Capture the cell that displays the provided text and extract its (X, Y) central coordinate. 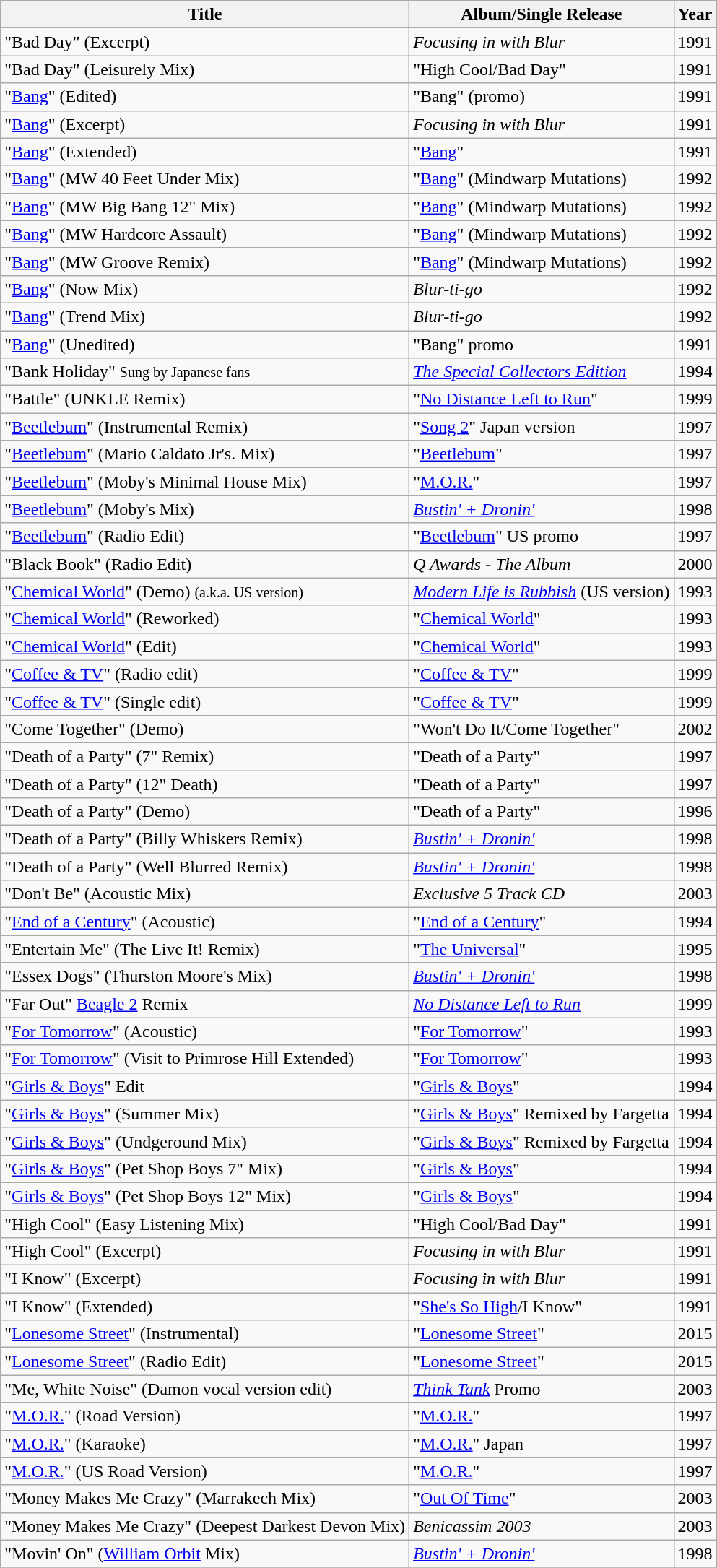
"Entertain Me" (The Live It! Remix) (205, 949)
"Chemical World" (Edit) (205, 646)
"Coffee & TV" (Radio edit) (205, 674)
"Bang" (MW 40 Feet Under Mix) (205, 179)
"End of a Century" (Acoustic) (205, 922)
"End of a Century" (542, 922)
"Bang" (MW Groove Remix) (205, 261)
"Battle" (UNKLE Remix) (205, 399)
"Money Makes Me Crazy" (Deepest Darkest Devon Mix) (205, 1526)
"Girls & Boys" (Summer Mix) (205, 1114)
"High Cool" (Easy Listening Mix) (205, 1224)
"Beetlebum" (Radio Edit) (205, 537)
"Lonesome Street" (Instrumental) (205, 1334)
"Lonesome Street" (Radio Edit) (205, 1361)
"For Tomorrow" (Acoustic) (205, 1031)
"Bang" (Excerpt) (205, 124)
"Girls & Boys" (Pet Shop Boys 12" Mix) (205, 1196)
"Death of a Party" (Well Blurred Remix) (205, 867)
"Beetlebum" US promo (542, 537)
Q Awards - The Album (542, 564)
"Me, White Noise" (Damon vocal version edit) (205, 1389)
"Bad Day" (Leisurely Mix) (205, 69)
1996 (695, 812)
Album/Single Release (542, 14)
"Black Book" (Radio Edit) (205, 564)
"Coffee & TV" (Single edit) (205, 701)
"Death of a Party" (7" Remix) (205, 756)
"The Universal" (542, 949)
"Song 2" Japan version (542, 427)
"Bang" (promo) (542, 97)
"Bad Day" (Excerpt) (205, 42)
"Bang" (542, 152)
"For Tomorrow" (Visit to Primrose Hill Extended) (205, 1059)
Exclusive 5 Track CD (542, 894)
"Beetlebum" (Moby's Mix) (205, 509)
"Come Together" (Demo) (205, 729)
"She's So High/I Know" (542, 1307)
"Death of a Party" (Demo) (205, 812)
"Money Makes Me Crazy" (Marrakech Mix) (205, 1499)
"Out Of Time" (542, 1499)
"Won't Do It/Come Together" (542, 729)
"Bang" (Extended) (205, 152)
Modern Life is Rubbish (US version) (542, 592)
2002 (695, 729)
"Death of a Party" (Billy Whiskers Remix) (205, 839)
1995 (695, 949)
"Beetlebum" (Instrumental Remix) (205, 427)
Year (695, 14)
"M.O.R." Japan (542, 1444)
"Death of a Party" (12" Death) (205, 784)
"Chemical World" (Reworked) (205, 619)
"M.O.R." (US Road Version) (205, 1471)
No Distance Left to Run (542, 1004)
"Bang" (MW Big Bang 12" Mix) (205, 207)
"Beetlebum" (Moby's Minimal House Mix) (205, 482)
"Far Out" Beagle 2 Remix (205, 1004)
"Girls & Boys" Edit (205, 1086)
"Bang" (Unedited) (205, 345)
"Bank Holiday" Sung by Japanese fans (205, 372)
"Bang" (Edited) (205, 97)
"Bang" (Now Mix) (205, 289)
"Girls & Boys" (Pet Shop Boys 7" Mix) (205, 1169)
"Bang" (Trend Mix) (205, 316)
Title (205, 14)
"High Cool" (Excerpt) (205, 1252)
"I Know" (Excerpt) (205, 1279)
"Beetlebum" (542, 454)
"Movin' On" (William Orbit Mix) (205, 1554)
"Beetlebum" (Mario Caldato Jr's. Mix) (205, 454)
2000 (695, 564)
"I Know" (Extended) (205, 1307)
"Don't Be" (Acoustic Mix) (205, 894)
Think Tank Promo (542, 1389)
Benicassim 2003 (542, 1526)
"M.O.R." (Karaoke) (205, 1444)
"Essex Dogs" (Thurston Moore's Mix) (205, 976)
"No Distance Left to Run" (542, 399)
The Special Collectors Edition (542, 372)
"Chemical World" (Demo) (a.k.a. US version) (205, 592)
"Bang" (MW Hardcore Assault) (205, 234)
"Girls & Boys" (Undgeround Mix) (205, 1141)
"Bang" promo (542, 345)
"M.O.R." (Road Version) (205, 1416)
